Output the (X, Y) coordinate of the center of the cell containing the given text.  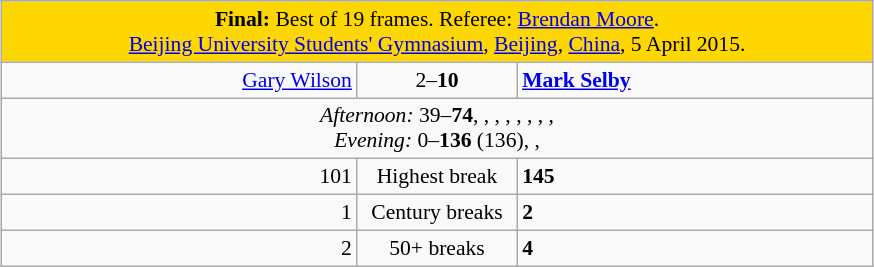
101 (180, 177)
4 (694, 248)
Final: Best of 19 frames. Referee: Brendan Moore.Beijing University Students' Gymnasium, Beijing, China, 5 April 2015. (437, 32)
Mark Selby (694, 80)
145 (694, 177)
2–10 (437, 80)
1 (180, 213)
Century breaks (437, 213)
Afternoon: 39–74, , , , , , , , Evening: 0–136 (136), , (437, 128)
Gary Wilson (180, 80)
50+ breaks (437, 248)
Highest break (437, 177)
